For the text-containing cell, return its midpoint in (x, y) coordinate format. 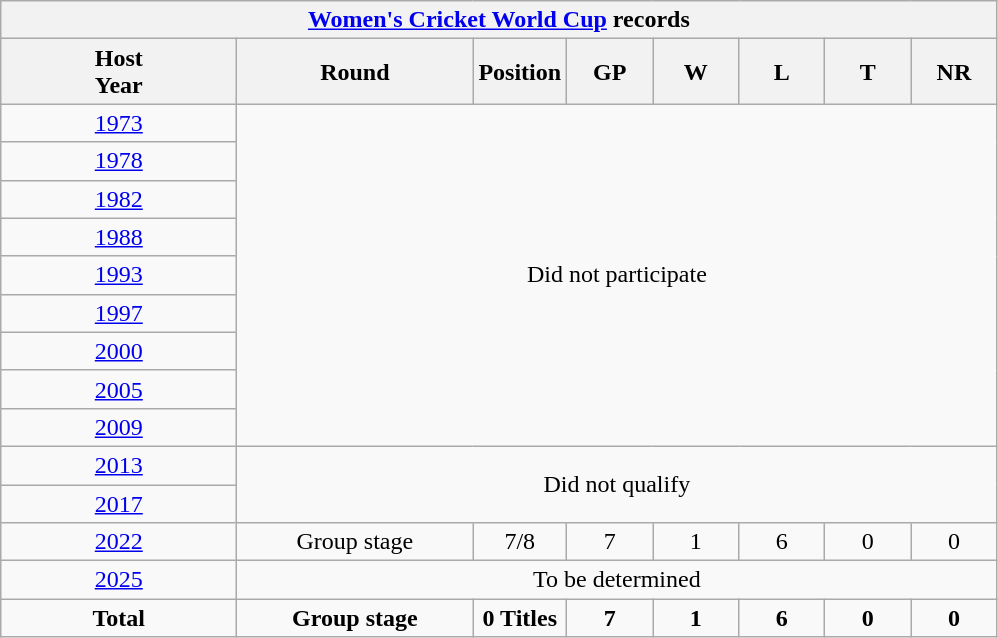
2005 (119, 389)
To be determined (617, 580)
NR (954, 72)
1993 (119, 275)
L (782, 72)
Position (520, 72)
Did not qualify (617, 484)
1978 (119, 161)
HostYear (119, 72)
2025 (119, 580)
Women's Cricket World Cup records (499, 20)
GP (610, 72)
2000 (119, 351)
2013 (119, 465)
1988 (119, 237)
1982 (119, 199)
0 Titles (520, 618)
T (868, 72)
W (696, 72)
7/8 (520, 542)
Total (119, 618)
2017 (119, 503)
2009 (119, 427)
1997 (119, 313)
Did not participate (617, 276)
Round (355, 72)
1973 (119, 123)
2022 (119, 542)
